Determine the [X, Y] coordinate at the center of the cell enclosing the given text.  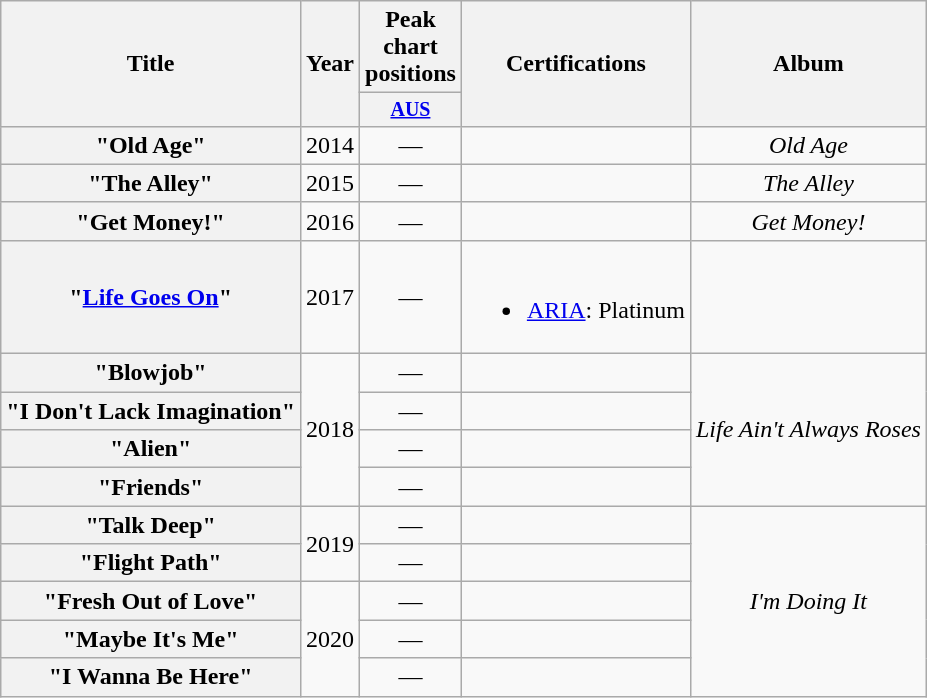
Certifications [576, 64]
"Maybe It's Me" [151, 639]
"Alien" [151, 449]
"Get Money!" [151, 221]
"Blowjob" [151, 373]
2015 [330, 183]
"Old Age" [151, 145]
Album [808, 64]
"Talk Deep" [151, 525]
2014 [330, 145]
"Fresh Out of Love" [151, 601]
2017 [330, 296]
Get Money! [808, 221]
Title [151, 64]
"Life Goes On" [151, 296]
"The Alley" [151, 183]
I'm Doing It [808, 601]
"Flight Path" [151, 563]
"I Wanna Be Here" [151, 677]
AUS [411, 110]
2016 [330, 221]
Year [330, 64]
2018 [330, 430]
"Friends" [151, 487]
"I Don't Lack Imagination" [151, 411]
2019 [330, 544]
Peak chart positions [411, 47]
2020 [330, 639]
Life Ain't Always Roses [808, 430]
Old Age [808, 145]
ARIA: Platinum [576, 296]
The Alley [808, 183]
